Detect which cell encompasses the target text, then output its [X, Y] center coordinate. 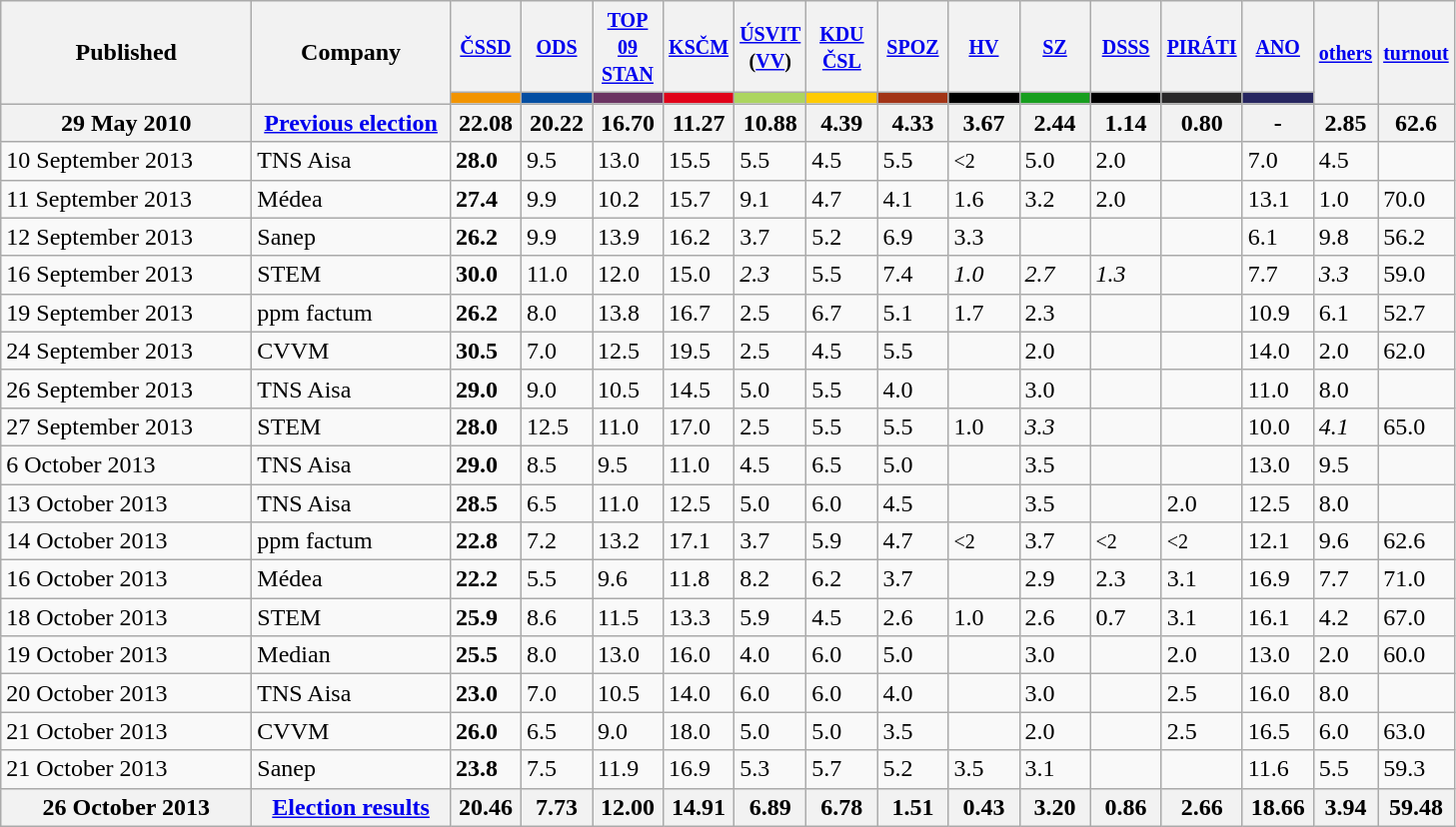
12.1 [1277, 541]
6.2 [841, 579]
20 October 2013 [126, 693]
7.73 [556, 807]
15.0 [700, 275]
2.7 [1055, 275]
62.0 [1417, 351]
KSČM [700, 47]
2.9 [1055, 579]
13.3 [700, 617]
59.3 [1417, 769]
8.2 [770, 579]
59.0 [1417, 275]
ČSSD [486, 47]
30.0 [486, 275]
7.5 [556, 769]
Election results [352, 807]
14 October 2013 [126, 541]
23.0 [486, 693]
11.9 [628, 769]
16.1 [1277, 617]
17.1 [700, 541]
0.7 [1125, 617]
52.7 [1417, 313]
2.85 [1345, 123]
20.22 [556, 123]
10 September 2013 [126, 161]
Company [352, 52]
5.1 [913, 313]
13.9 [628, 237]
67.0 [1417, 617]
10.0 [1277, 426]
13.8 [628, 313]
3.2 [1055, 199]
18.0 [700, 731]
26 October 2013 [126, 807]
16.7 [700, 313]
19 October 2013 [126, 655]
16 October 2013 [126, 579]
4.39 [841, 123]
- [1277, 123]
8.6 [556, 617]
PIRÁTI [1201, 47]
KDUČSL [841, 47]
13.1 [1277, 199]
SPOZ [913, 47]
HV [983, 47]
6.7 [841, 313]
Previous election [352, 123]
4.2 [1345, 617]
63.0 [1417, 731]
17.0 [700, 426]
60.0 [1417, 655]
7.2 [556, 541]
18 October 2013 [126, 617]
23.8 [486, 769]
others [1345, 52]
15.7 [700, 199]
ÚSVIT(VV) [770, 47]
ANO [1277, 47]
16.5 [1277, 731]
26 September 2013 [126, 389]
6.89 [770, 807]
TOP 09STAN [628, 47]
20.46 [486, 807]
5.7 [841, 769]
19.5 [700, 351]
29 May 2010 [126, 123]
SZ [1055, 47]
70.0 [1417, 199]
6.9 [913, 237]
8.5 [556, 464]
71.0 [1417, 579]
22.8 [486, 541]
3.94 [1345, 807]
10.88 [770, 123]
24 September 2013 [126, 351]
1.7 [983, 313]
12 September 2013 [126, 237]
Published [126, 52]
1.3 [1125, 275]
22.2 [486, 579]
27 September 2013 [126, 426]
16 September 2013 [126, 275]
0.80 [1201, 123]
ODS [556, 47]
22.08 [486, 123]
26.0 [486, 731]
9.8 [1345, 237]
11 September 2013 [126, 199]
2.44 [1055, 123]
11.6 [1277, 769]
1.51 [913, 807]
6 October 2013 [126, 464]
28.5 [486, 502]
turnout [1417, 52]
10.2 [628, 199]
0.86 [1125, 807]
1.14 [1125, 123]
14.5 [700, 389]
13.2 [628, 541]
6.78 [841, 807]
25.5 [486, 655]
12.00 [628, 807]
10.9 [1277, 313]
2.66 [1201, 807]
25.9 [486, 617]
59.48 [1417, 807]
3.67 [983, 123]
56.2 [1417, 237]
15.5 [700, 161]
27.4 [486, 199]
16.70 [628, 123]
4.33 [913, 123]
1.6 [983, 199]
11.8 [700, 579]
11.5 [628, 617]
18.66 [1277, 807]
65.0 [1417, 426]
0.43 [983, 807]
19 September 2013 [126, 313]
5.3 [770, 769]
11.27 [700, 123]
9.1 [770, 199]
16.2 [700, 237]
3.20 [1055, 807]
DSSS [1125, 47]
Median [352, 655]
14.91 [700, 807]
7.4 [913, 275]
13 October 2013 [126, 502]
30.5 [486, 351]
12.0 [628, 275]
